Search for the cell housing the specified text and yield its [x, y] center coordinate. 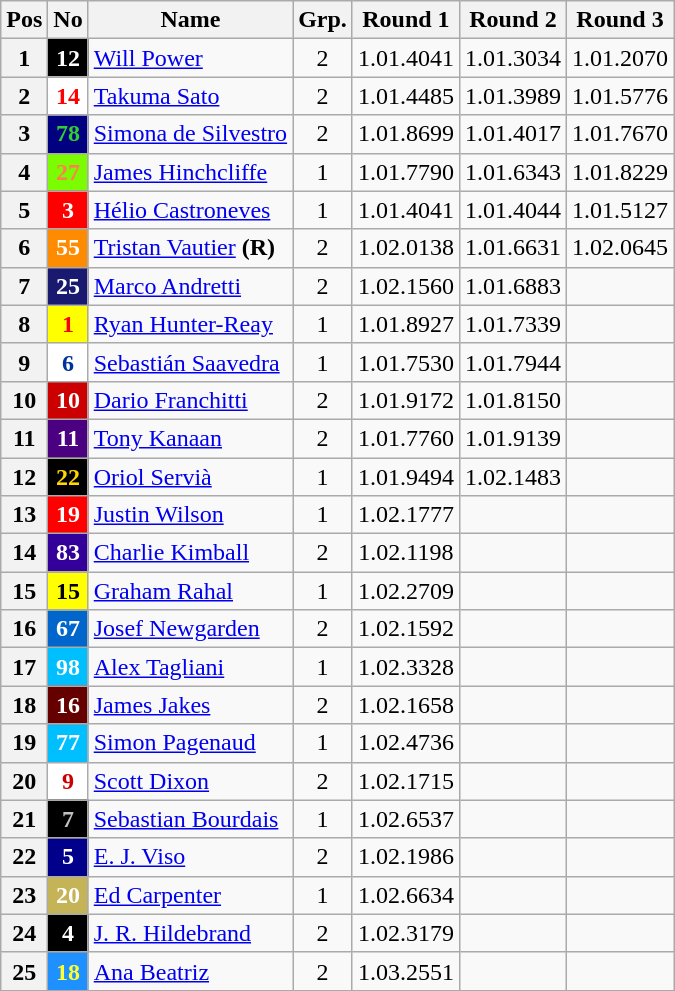
1.01.7944 [512, 362]
1.02.6634 [406, 895]
1.01.6883 [512, 286]
1.01.4017 [512, 134]
1.01.3034 [512, 58]
Pos [24, 20]
1.01.2070 [620, 58]
1.01.4044 [512, 210]
Hélio Castroneves [190, 210]
Round 1 [406, 20]
1.01.7790 [406, 172]
67 [68, 629]
1.01.6343 [512, 172]
Oriol Servià [190, 477]
Ed Carpenter [190, 895]
J. R. Hildebrand [190, 933]
Marco Andretti [190, 286]
Tristan Vautier (R) [190, 248]
23 [24, 895]
1.01.8229 [620, 172]
Grp. [323, 20]
James Hinchcliffe [190, 172]
55 [68, 248]
1.02.6537 [406, 819]
1.01.9172 [406, 400]
1.02.1658 [406, 705]
21 [24, 819]
1.01.3989 [512, 96]
1.02.2709 [406, 591]
17 [24, 667]
Ryan Hunter-Reay [190, 324]
1.02.3328 [406, 667]
No [68, 20]
Scott Dixon [190, 781]
77 [68, 743]
24 [24, 933]
1.01.7670 [620, 134]
James Jakes [190, 705]
13 [24, 515]
Alex Tagliani [190, 667]
1.01.5127 [620, 210]
1.03.2551 [406, 971]
Ana Beatriz [190, 971]
Round 3 [620, 20]
1.01.6631 [512, 248]
Justin Wilson [190, 515]
1.01.8927 [406, 324]
1.01.4485 [406, 96]
Tony Kanaan [190, 438]
Takuma Sato [190, 96]
Josef Newgarden [190, 629]
1.02.1560 [406, 286]
E. J. Viso [190, 857]
Will Power [190, 58]
Simona de Silvestro [190, 134]
Sebastián Saavedra [190, 362]
1.02.1483 [512, 477]
Simon Pagenaud [190, 743]
27 [68, 172]
1.02.0645 [620, 248]
Round 2 [512, 20]
1.01.7760 [406, 438]
1.01.7530 [406, 362]
Sebastian Bourdais [190, 819]
1.01.9139 [512, 438]
98 [68, 667]
Charlie Kimball [190, 553]
1.02.1986 [406, 857]
1.02.1777 [406, 515]
Name [190, 20]
1.01.5776 [620, 96]
1.02.1715 [406, 781]
Graham Rahal [190, 591]
1.02.4736 [406, 743]
1.01.9494 [406, 477]
8 [24, 324]
78 [68, 134]
1.02.1592 [406, 629]
1.01.8699 [406, 134]
Dario Franchitti [190, 400]
1.02.1198 [406, 553]
1.02.3179 [406, 933]
1.02.0138 [406, 248]
83 [68, 553]
1.01.8150 [512, 400]
1.01.7339 [512, 324]
